Output the (x, y) coordinate of the center of the cell containing the given text.  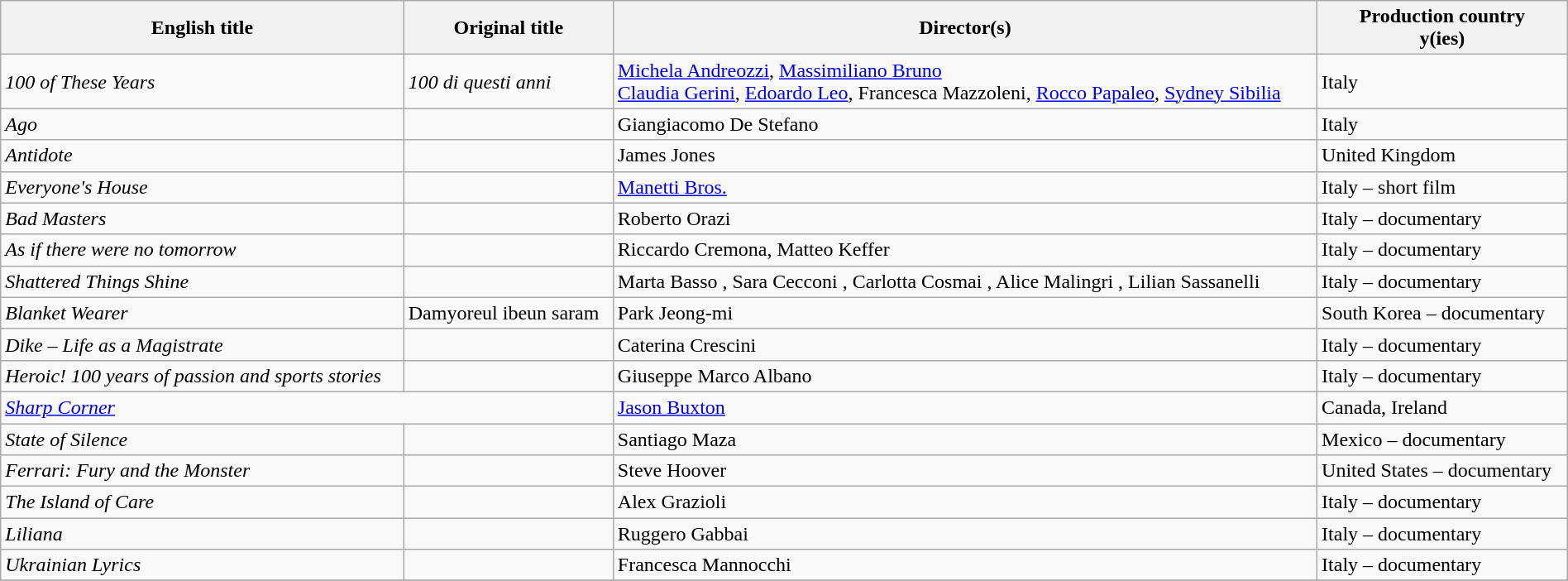
Marta Basso , Sara Cecconi , Carlotta Cosmai , Alice Malingri , Lilian Sassanelli (964, 281)
Roberto Orazi (964, 218)
Shattered Things Shine (203, 281)
Ferrari: Fury and the Monster (203, 471)
Ukrainian Lyrics (203, 565)
Everyone's House (203, 187)
Francesca Mannocchi (964, 565)
Caterina Crescini (964, 344)
Park Jeong-mi (964, 313)
Heroic! 100 years of passion and sports stories (203, 376)
Manetti Bros. (964, 187)
State of Silence (203, 439)
Alex Grazioli (964, 502)
Blanket Wearer (203, 313)
Riccardo Cremona, Matteo Keffer (964, 250)
Ago (203, 124)
Bad Masters (203, 218)
Original title (508, 28)
James Jones (964, 156)
Italy – short film (1442, 187)
Liliana (203, 534)
Santiago Maza (964, 439)
United States – documentary (1442, 471)
Canada, Ireland (1442, 407)
Antidote (203, 156)
Ruggero Gabbai (964, 534)
Dike – Life as a Magistrate (203, 344)
Giuseppe Marco Albano (964, 376)
Jason Buxton (964, 407)
As if there were no tomorrow (203, 250)
Michela Andreozzi, Massimiliano BrunoClaudia Gerini, Edoardo Leo, Francesca Mazzoleni, Rocco Papaleo, Sydney Sibilia (964, 81)
Director(s) (964, 28)
Steve Hoover (964, 471)
The Island of Care (203, 502)
English title (203, 28)
100 of These Years (203, 81)
Damyoreul ibeun saram (508, 313)
Sharp Corner (308, 407)
South Korea – documentary (1442, 313)
Production countryy(ies) (1442, 28)
United Kingdom (1442, 156)
100 di questi anni (508, 81)
Mexico – documentary (1442, 439)
Giangiacomo De Stefano (964, 124)
